Locate the cell with the specified text and output its [x, y] center coordinate. 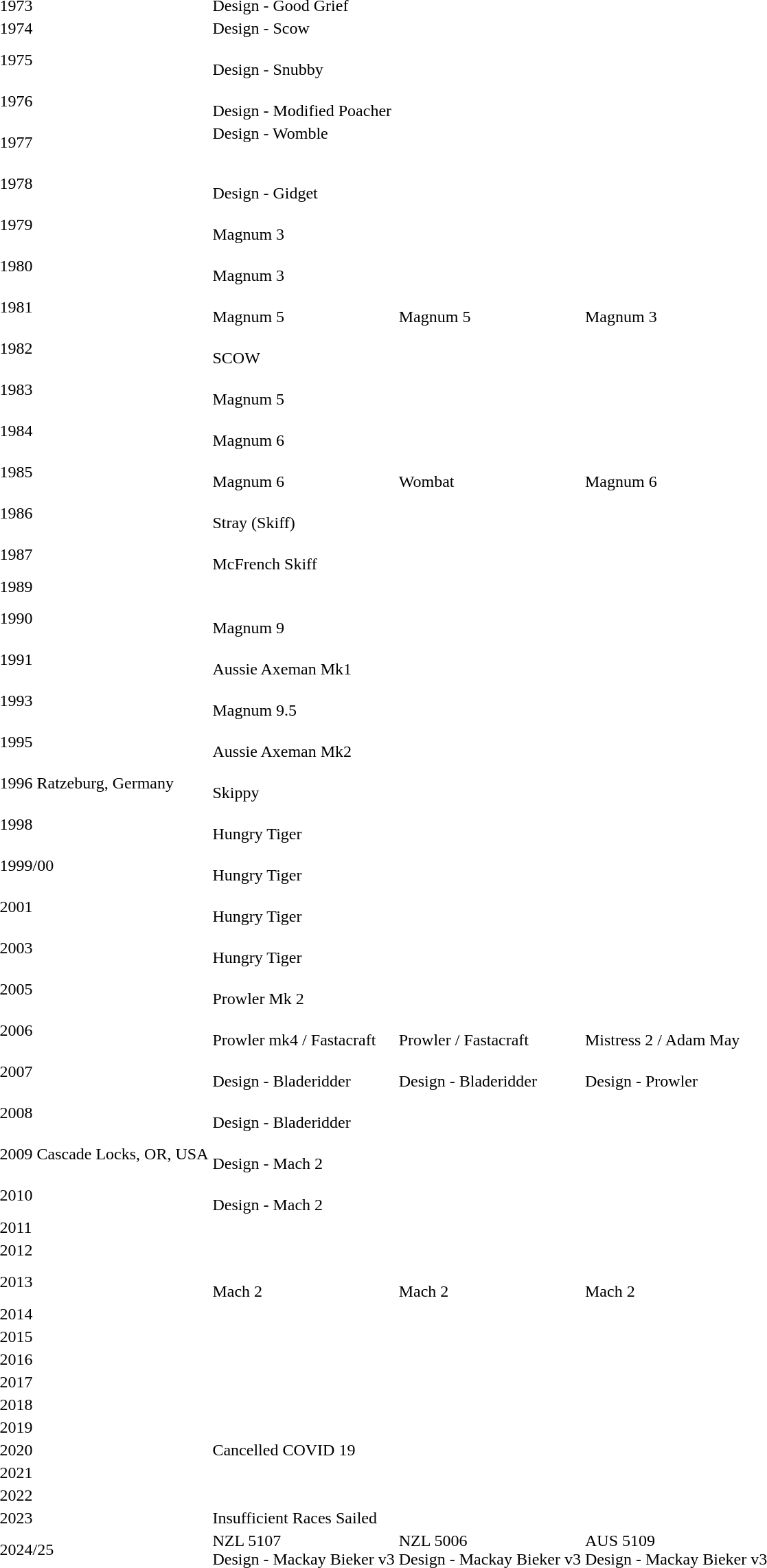
Skippy [304, 783]
Aussie Axeman Mk2 [304, 742]
Prowler Mk 2 [304, 989]
Wombat [490, 473]
McFrench Skiff [304, 555]
Design - Womble [304, 143]
Magnum 9.5 [304, 701]
Design - Scow [304, 28]
Design - Modified Poacher [304, 102]
Prowler / Fastacraft [490, 1030]
Stray (Skiff) [304, 514]
Magnum 9 [304, 618]
Design - Snubby [304, 60]
Prowler mk4 / Fastacraft [304, 1030]
Aussie Axeman Mk1 [304, 659]
Design - Gidget [304, 184]
SCOW [304, 349]
